Identify which cell holds the provided text, then report its [x, y] central coordinate. 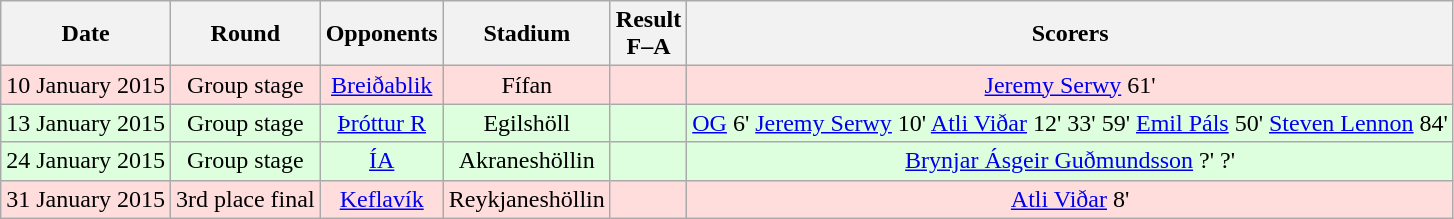
31 January 2015 [86, 199]
ÍA [382, 161]
Stadium [526, 34]
Fífan [526, 85]
Þróttur R [382, 123]
13 January 2015 [86, 123]
Jeremy Serwy 61' [1070, 85]
ResultF–A [648, 34]
Scorers [1070, 34]
Akraneshöllin [526, 161]
Round [245, 34]
Reykjaneshöllin [526, 199]
Atli Viðar 8' [1070, 199]
3rd place final [245, 199]
10 January 2015 [86, 85]
Keflavík [382, 199]
Breiðablik [382, 85]
24 January 2015 [86, 161]
Date [86, 34]
Brynjar Ásgeir Guðmundsson ?' ?' [1070, 161]
OG 6' Jeremy Serwy 10' Atli Viðar 12' 33' 59' Emil Páls 50' Steven Lennon 84' [1070, 123]
Egilshöll [526, 123]
Opponents [382, 34]
